Find where the given text appears and provide that cell's center as (x, y) coordinate. 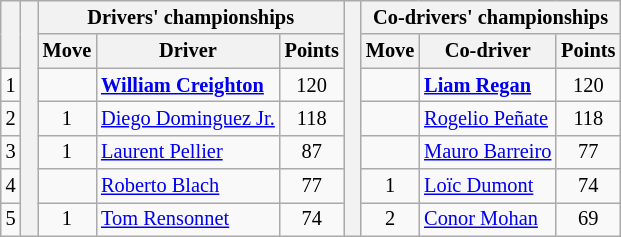
Co-driver (488, 51)
Tom Rensonnet (188, 219)
Roberto Blach (188, 186)
Drivers' championships (191, 17)
Rogelio Peñate (488, 118)
5 (11, 219)
Laurent Pellier (188, 152)
Driver (188, 51)
Loïc Dumont (488, 186)
Liam Regan (488, 85)
William Creighton (188, 85)
Diego Dominguez Jr. (188, 118)
69 (588, 219)
Mauro Barreiro (488, 152)
4 (11, 186)
3 (11, 152)
Co-drivers' championships (490, 17)
87 (312, 152)
Conor Mohan (488, 219)
